For the text-containing cell, return its midpoint in (X, Y) coordinate format. 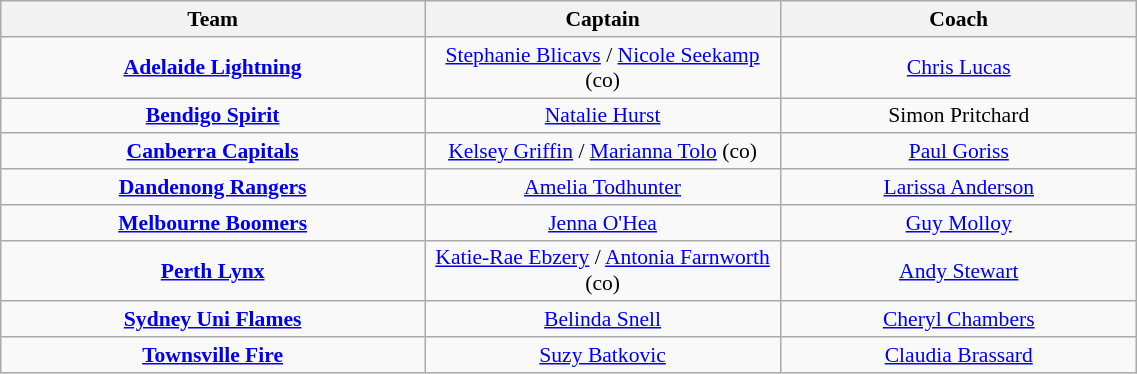
Canberra Capitals (213, 152)
Team (213, 19)
Bendigo Spirit (213, 116)
Guy Molloy (959, 223)
Coach (959, 19)
Sydney Uni Flames (213, 320)
Kelsey Griffin / Marianna Tolo (co) (602, 152)
Paul Goriss (959, 152)
Amelia Todhunter (602, 187)
Suzy Batkovic (602, 355)
Jenna O'Hea (602, 223)
Captain (602, 19)
Andy Stewart (959, 270)
Cheryl Chambers (959, 320)
Adelaide Lightning (213, 68)
Belinda Snell (602, 320)
Claudia Brassard (959, 355)
Simon Pritchard (959, 116)
Dandenong Rangers (213, 187)
Larissa Anderson (959, 187)
Natalie Hurst (602, 116)
Stephanie Blicavs / Nicole Seekamp (co) (602, 68)
Chris Lucas (959, 68)
Melbourne Boomers (213, 223)
Katie-Rae Ebzery / Antonia Farnworth (co) (602, 270)
Perth Lynx (213, 270)
Townsville Fire (213, 355)
